Pinpoint the cell where the given text exists, returning its (x, y) midpoint coordinate. 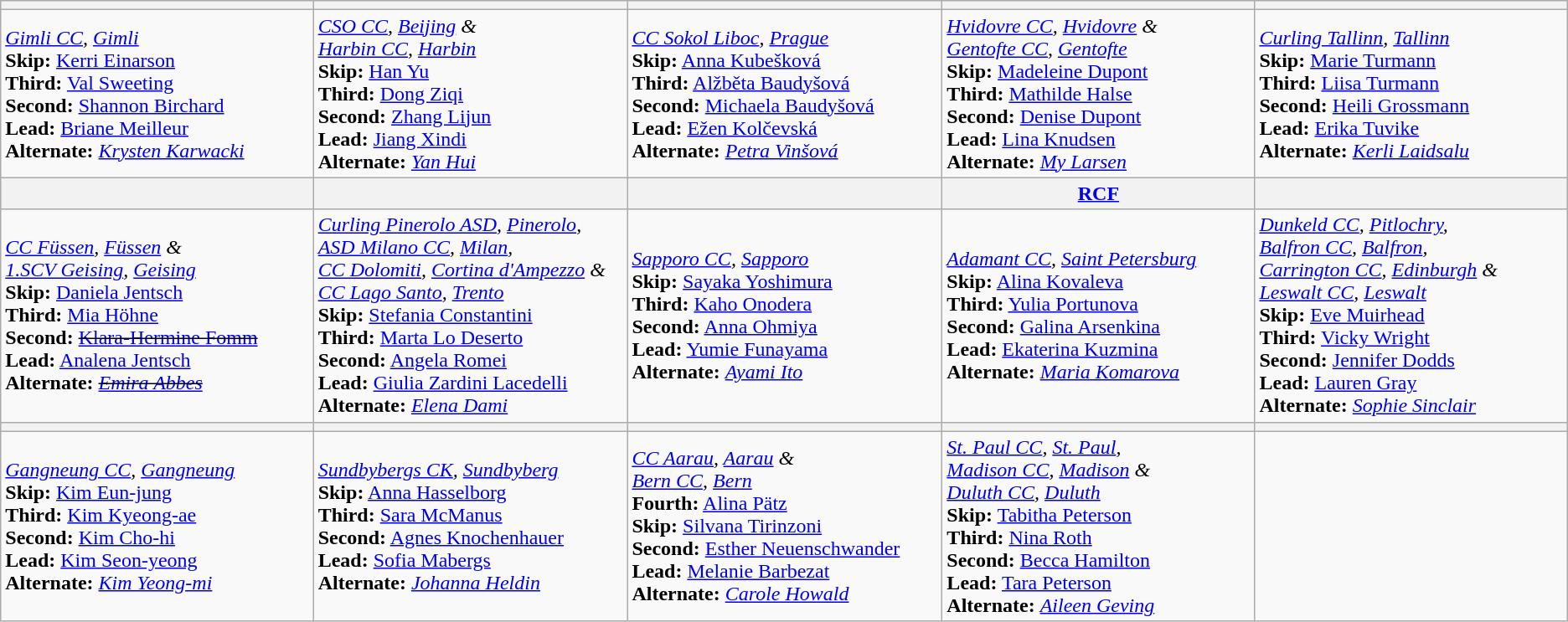
Sundbybergs CK, SundbybergSkip: Anna Hasselborg Third: Sara McManus Second: Agnes Knochenhauer Lead: Sofia Mabergs Alternate: Johanna Heldin (471, 526)
CC Sokol Liboc, PragueSkip: Anna Kubešková Third: Alžběta Baudyšová Second: Michaela Baudyšová Lead: Ežen Kolčevská Alternate: Petra Vinšová (785, 94)
Gangneung CC, GangneungSkip: Kim Eun-jung Third: Kim Kyeong-ae Second: Kim Cho-hi Lead: Kim Seon-yeong Alternate: Kim Yeong-mi (157, 526)
Curling Tallinn, TallinnSkip: Marie Turmann Third: Liisa Turmann Second: Heili Grossmann Lead: Erika Tuvike Alternate: Kerli Laidsalu (1411, 94)
Gimli CC, GimliSkip: Kerri Einarson Third: Val Sweeting Second: Shannon Birchard Lead: Briane Meilleur Alternate: Krysten Karwacki (157, 94)
Adamant CC, Saint PetersburgSkip: Alina Kovaleva Third: Yulia Portunova Second: Galina Arsenkina Lead: Ekaterina Kuzmina Alternate: Maria Komarova (1099, 316)
CSO CC, Beijing & Harbin CC, HarbinSkip: Han Yu Third: Dong Ziqi Second: Zhang Lijun Lead: Jiang Xindi Alternate: Yan Hui (471, 94)
Sapporo CC, SapporoSkip: Sayaka Yoshimura Third: Kaho Onodera Second: Anna Ohmiya Lead: Yumie Funayama Alternate: Ayami Ito (785, 316)
RCF (1099, 193)
